Pinpoint the cell where the given text exists, returning its [X, Y] midpoint coordinate. 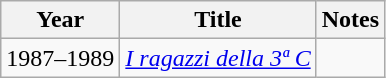
1987–1989 [60, 58]
I ragazzi della 3ª C [218, 58]
Title [218, 20]
Notes [350, 20]
Year [60, 20]
